From the cell containing the given text, extract its center point as (x, y) coordinate. 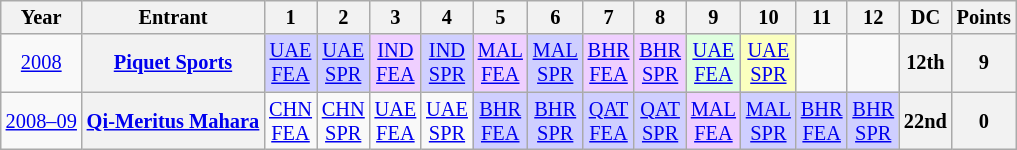
12 (873, 17)
DC (926, 17)
Year (42, 17)
0 (984, 121)
Qi-Meritus Mahara (173, 121)
12th (926, 63)
INDFEA (396, 63)
QATFEA (609, 121)
22nd (926, 121)
CHNFEA (290, 121)
2008 (42, 63)
2 (344, 17)
3 (396, 17)
11 (822, 17)
7 (609, 17)
QATSPR (660, 121)
Points (984, 17)
INDSPR (447, 63)
4 (447, 17)
5 (500, 17)
8 (660, 17)
6 (556, 17)
2008–09 (42, 121)
CHNSPR (344, 121)
10 (768, 17)
Piquet Sports (173, 63)
1 (290, 17)
Entrant (173, 17)
